Provide the [x, y] coordinate of the cell's center where the given text is located.  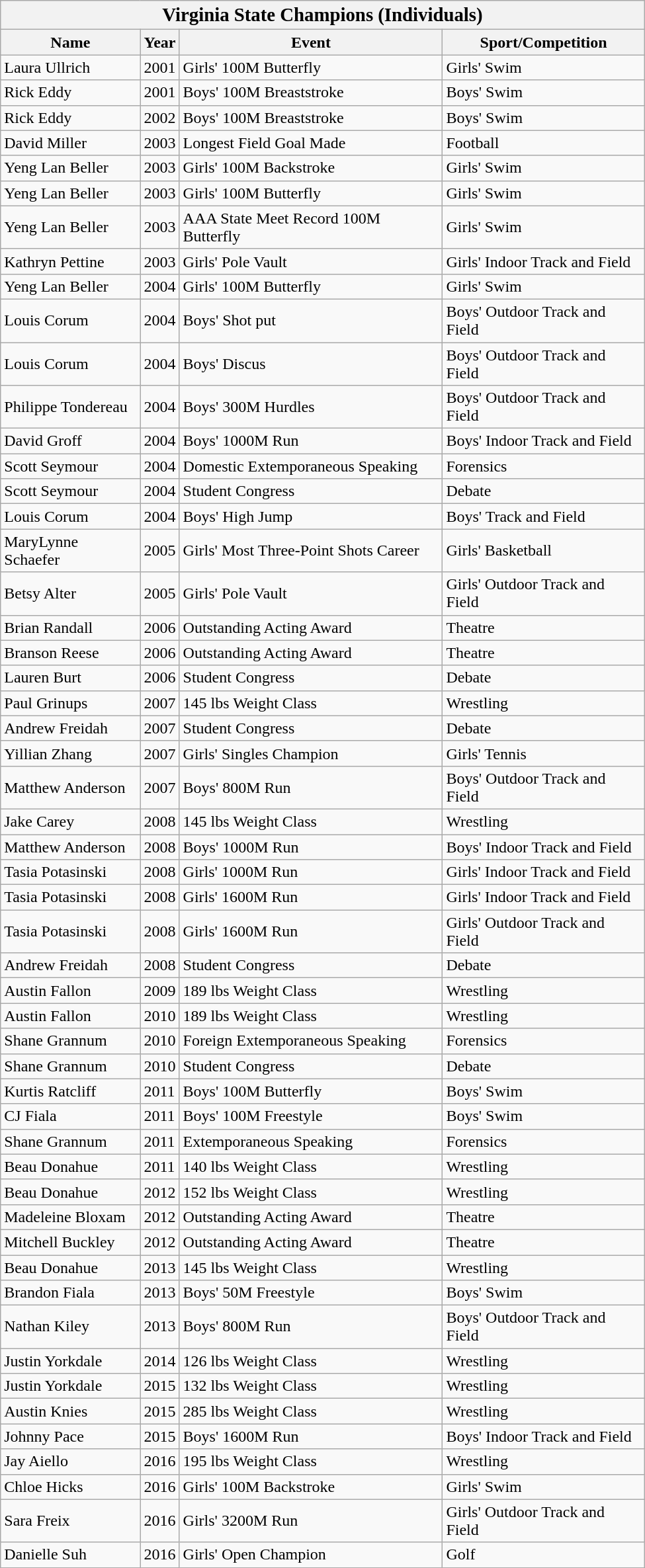
Extemporaneous Speaking [311, 1141]
MaryLynne Schaefer [70, 550]
Longest Field Goal Made [311, 143]
Name [70, 42]
Girls' Open Champion [311, 1555]
Mitchell Buckley [70, 1242]
Boys' High Jump [311, 516]
Branson Reese [70, 653]
Football [544, 143]
Girls' Tennis [544, 753]
Yillian Zhang [70, 753]
Domestic Extemporaneous Speaking [311, 466]
Boys' Shot put [311, 320]
Johnny Pace [70, 1436]
Boys' 100M Butterfly [311, 1091]
Jake Carey [70, 821]
Year [160, 42]
Brian Randall [70, 628]
Event [311, 42]
Danielle Suh [70, 1555]
Boys' 100M Freestyle [311, 1116]
Boys' Discus [311, 364]
Sara Freix [70, 1521]
Laura Ullrich [70, 67]
David Groff [70, 441]
Girls' Most Three-Point Shots Career [311, 550]
Madeleine Bloxam [70, 1217]
Brandon Fiala [70, 1293]
Paul Grinups [70, 703]
Chloe Hicks [70, 1487]
Girls' Singles Champion [311, 753]
Boys' 50M Freestyle [311, 1293]
Kurtis Ratcliff [70, 1091]
Sport/Competition [544, 42]
Boys' 300M Hurdles [311, 407]
CJ Fiala [70, 1116]
2002 [160, 118]
Virginia State Champions (Individuals) [323, 15]
195 lbs Weight Class [311, 1462]
Boys' 1600M Run [311, 1436]
AAA State Meet Record 100M Butterfly [311, 227]
Lauren Burt [70, 678]
152 lbs Weight Class [311, 1192]
Nathan Kiley [70, 1327]
Boys' Track and Field [544, 516]
Girls' Basketball [544, 550]
2009 [160, 991]
Austin Knies [70, 1411]
Foreign Extemporaneous Speaking [311, 1041]
Golf [544, 1555]
Girls' 3200M Run [311, 1521]
Girls' 1000M Run [311, 872]
Philippe Tondereau [70, 407]
Kathryn Pettine [70, 261]
Jay Aiello [70, 1462]
126 lbs Weight Class [311, 1361]
132 lbs Weight Class [311, 1386]
Betsy Alter [70, 594]
David Miller [70, 143]
2014 [160, 1361]
285 lbs Weight Class [311, 1411]
140 lbs Weight Class [311, 1167]
